Return the (X, Y) coordinate for the center point of the cell that contains the specified text.  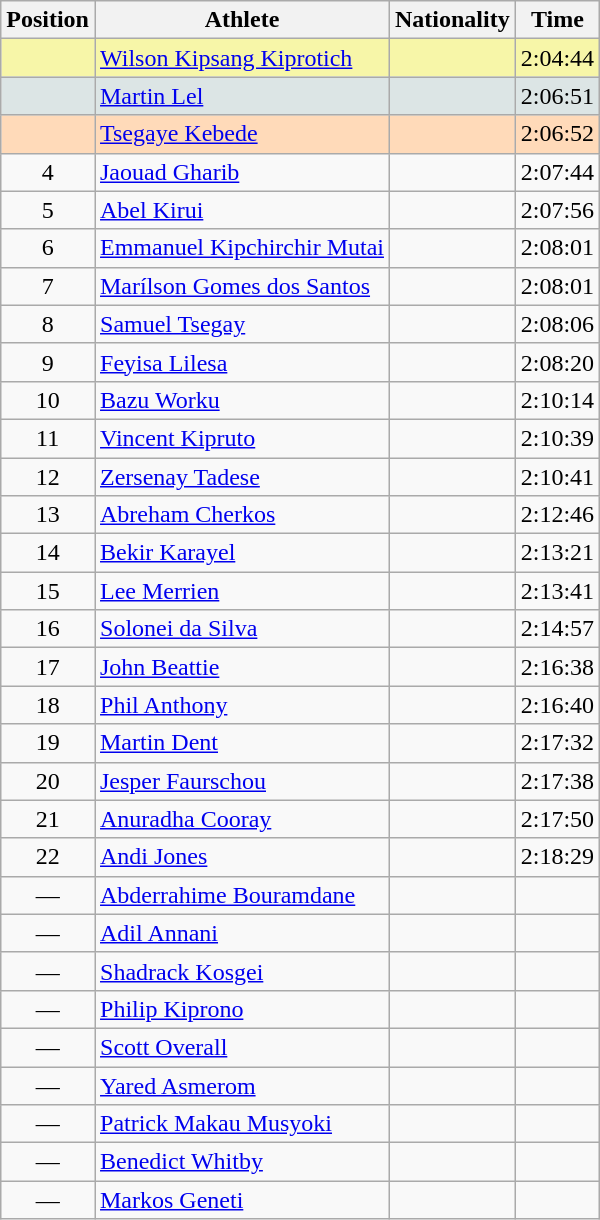
Marílson Gomes dos Santos (242, 286)
Abel Kirui (242, 210)
21 (48, 819)
Adil Annani (242, 933)
10 (48, 400)
2:18:29 (557, 857)
2:13:21 (557, 553)
Martin Lel (242, 96)
8 (48, 324)
2:17:50 (557, 819)
Jesper Faurschou (242, 781)
Lee Merrien (242, 591)
12 (48, 477)
20 (48, 781)
Markos Geneti (242, 1200)
2:16:40 (557, 705)
Jaouad Gharib (242, 172)
Wilson Kipsang Kiprotich (242, 58)
Philip Kiprono (242, 1009)
2:17:38 (557, 781)
Shadrack Kosgei (242, 971)
13 (48, 515)
11 (48, 438)
Anuradha Cooray (242, 819)
Patrick Makau Musyoki (242, 1124)
6 (48, 248)
2:06:52 (557, 134)
Bekir Karayel (242, 553)
2:08:06 (557, 324)
Scott Overall (242, 1047)
2:14:57 (557, 629)
18 (48, 705)
16 (48, 629)
Martin Dent (242, 743)
Yared Asmerom (242, 1085)
5 (48, 210)
2:12:46 (557, 515)
Time (557, 20)
Abderrahime Bouramdane (242, 895)
Samuel Tsegay (242, 324)
Bazu Worku (242, 400)
2:13:41 (557, 591)
Nationality (452, 20)
2:07:56 (557, 210)
2:08:20 (557, 362)
Zersenay Tadese (242, 477)
2:10:39 (557, 438)
17 (48, 667)
15 (48, 591)
14 (48, 553)
2:17:32 (557, 743)
2:10:41 (557, 477)
Andi Jones (242, 857)
Solonei da Silva (242, 629)
2:06:51 (557, 96)
Phil Anthony (242, 705)
Feyisa Lilesa (242, 362)
19 (48, 743)
Emmanuel Kipchirchir Mutai (242, 248)
22 (48, 857)
Athlete (242, 20)
Abreham Cherkos (242, 515)
Tsegaye Kebede (242, 134)
2:04:44 (557, 58)
9 (48, 362)
Position (48, 20)
2:07:44 (557, 172)
Benedict Whitby (242, 1162)
Vincent Kipruto (242, 438)
John Beattie (242, 667)
4 (48, 172)
2:16:38 (557, 667)
2:10:14 (557, 400)
7 (48, 286)
